Locate the cell with the specified text and output its [x, y] center coordinate. 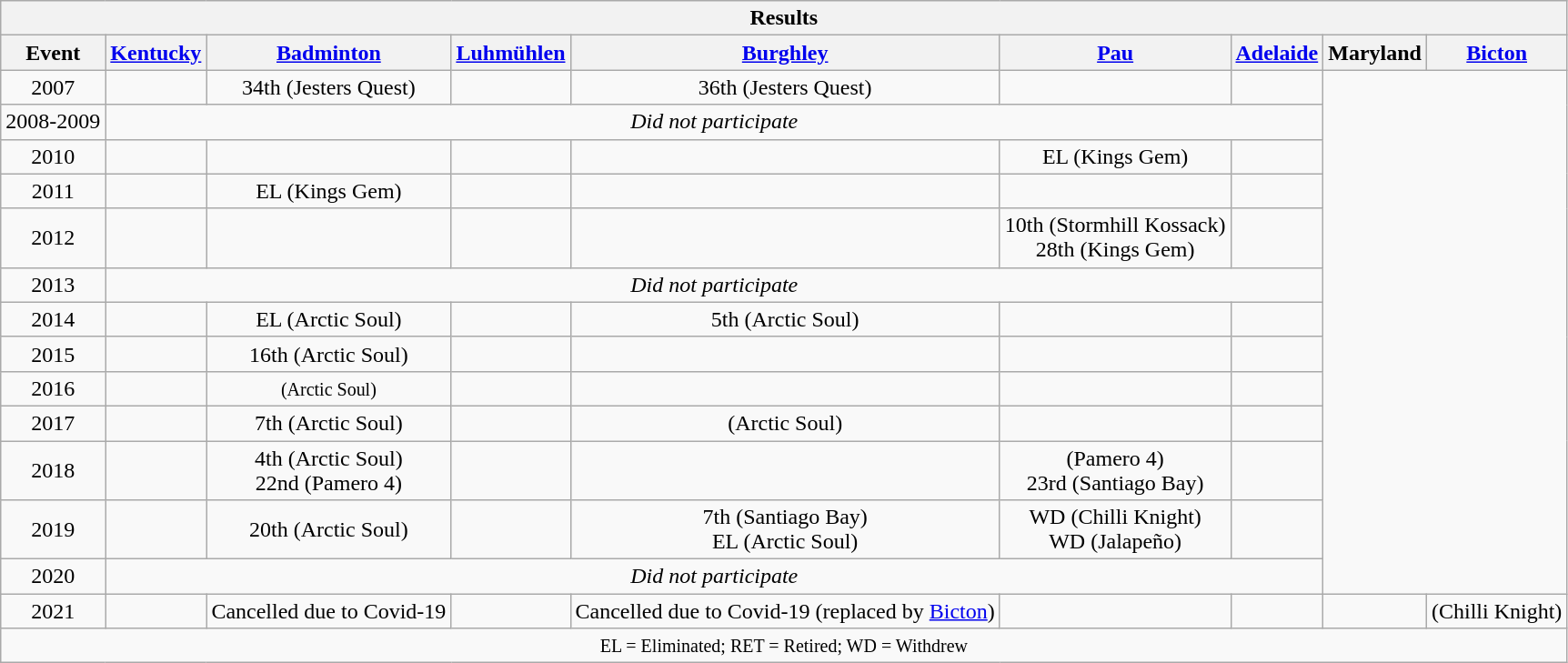
2008-2009 [53, 122]
Bicton [1496, 53]
Cancelled due to Covid-19 [329, 611]
7th (Santiago Bay)EL (Arctic Soul) [785, 529]
4th (Arctic Soul)22nd (Pamero 4) [329, 469]
5th (Arctic Soul) [785, 319]
Badminton [329, 53]
EL (Arctic Soul) [329, 319]
36th (Jesters Quest) [785, 87]
2016 [53, 388]
20th (Arctic Soul) [329, 529]
WD (Chilli Knight)WD (Jalapeño) [1115, 529]
2007 [53, 87]
Results [784, 18]
Adelaide [1277, 53]
34th (Jesters Quest) [329, 87]
7th (Arctic Soul) [329, 423]
Pau [1115, 53]
Event [53, 53]
(Pamero 4)23rd (Santiago Bay) [1115, 469]
2011 [53, 191]
EL = Eliminated; RET = Retired; WD = Withdrew [784, 646]
16th (Arctic Soul) [329, 354]
2013 [53, 285]
2010 [53, 156]
Luhmühlen [511, 53]
10th (Stormhill Kossack)28th (Kings Gem) [1115, 238]
2019 [53, 529]
2018 [53, 469]
Cancelled due to Covid-19 (replaced by Bicton) [785, 611]
2012 [53, 238]
2017 [53, 423]
2021 [53, 611]
Burghley [785, 53]
2020 [53, 577]
Maryland [1375, 53]
2014 [53, 319]
2015 [53, 354]
(Chilli Knight) [1496, 611]
Kentucky [156, 53]
